Return the (X, Y) coordinate for the center point of the cell that contains the specified text.  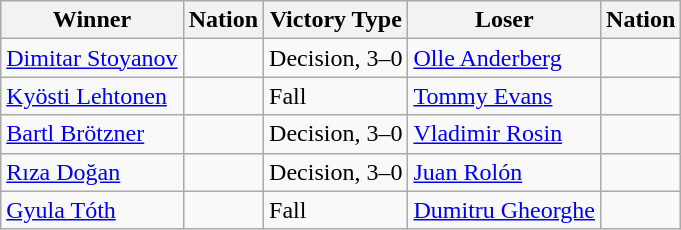
Dimitar Stoyanov (92, 58)
Winner (92, 20)
Dumitru Gheorghe (504, 210)
Gyula Tóth (92, 210)
Juan Rolón (504, 172)
Kyösti Lehtonen (92, 96)
Olle Anderberg (504, 58)
Vladimir Rosin (504, 134)
Victory Type (336, 20)
Rıza Doğan (92, 172)
Tommy Evans (504, 96)
Loser (504, 20)
Bartl Brötzner (92, 134)
